Capture the cell that displays the provided text and extract its (X, Y) central coordinate. 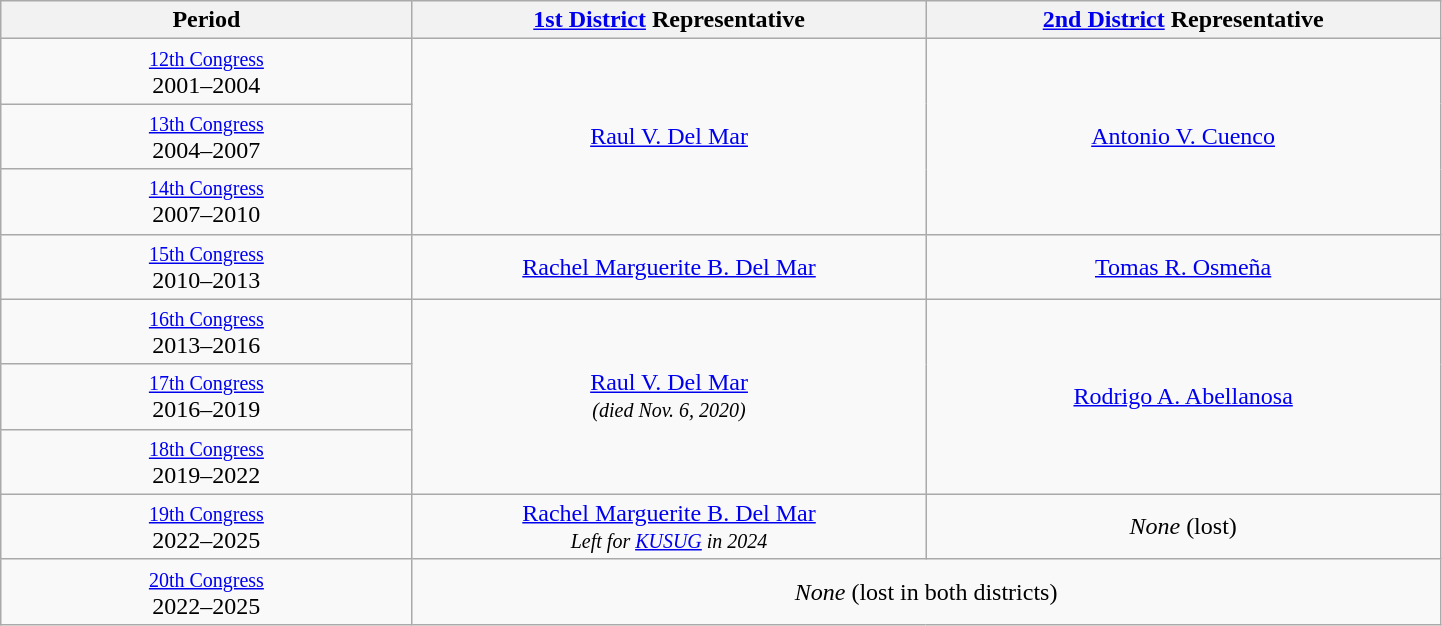
Tomas R. Osmeña (1183, 266)
13th Congress2004–2007 (206, 136)
12th Congress2001–2004 (206, 72)
14th Congress2007–2010 (206, 202)
Antonio V. Cuenco (1183, 136)
None (lost in both districts) (926, 592)
Rachel Marguerite B. Del MarLeft for KUSUG in 2024 (669, 526)
Raul V. Del Mar (669, 136)
18th Congress2019–2022 (206, 462)
1st District Representative (669, 20)
15th Congress2010–2013 (206, 266)
Rodrigo A. Abellanosa (1183, 396)
2nd District Representative (1183, 20)
19th Congress2022–2025 (206, 526)
Period (206, 20)
17th Congress2016–2019 (206, 396)
Raul V. Del Mar(died Nov. 6, 2020) (669, 396)
20th Congress2022–2025 (206, 592)
16th Congress2013–2016 (206, 332)
Rachel Marguerite B. Del Mar (669, 266)
None (lost) (1183, 526)
